Identify which cell holds the provided text, then report its [x, y] central coordinate. 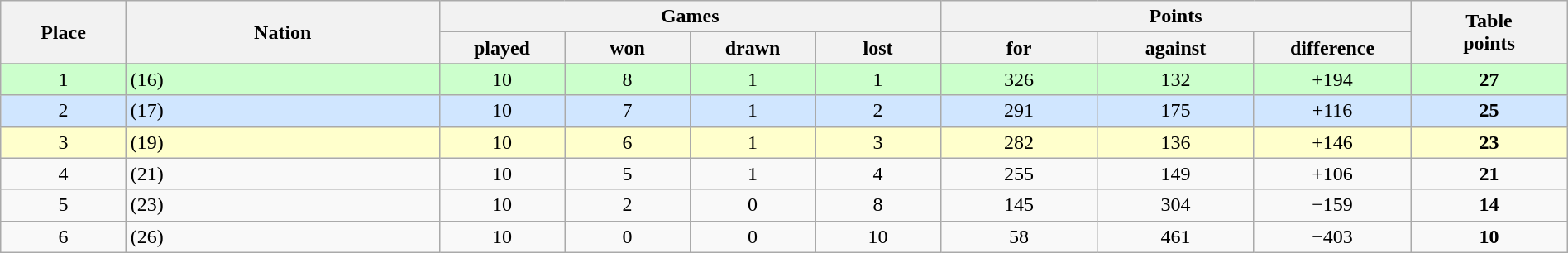
23 [1489, 142]
+116 [1331, 111]
461 [1176, 236]
(17) [283, 111]
difference [1331, 48]
326 [1019, 79]
132 [1176, 79]
21 [1489, 174]
136 [1176, 142]
(16) [283, 79]
lost [878, 48]
against [1176, 48]
Points [1175, 17]
+194 [1331, 79]
145 [1019, 205]
played [502, 48]
Tablepoints [1489, 32]
Place [64, 32]
+106 [1331, 174]
255 [1019, 174]
7 [628, 111]
−403 [1331, 236]
(19) [283, 142]
drawn [753, 48]
14 [1489, 205]
149 [1176, 174]
(21) [283, 174]
Games [690, 17]
282 [1019, 142]
+146 [1331, 142]
Nation [283, 32]
(26) [283, 236]
304 [1176, 205]
−159 [1331, 205]
58 [1019, 236]
291 [1019, 111]
for [1019, 48]
25 [1489, 111]
won [628, 48]
(23) [283, 205]
175 [1176, 111]
27 [1489, 79]
